Scan for the cell matching the given text and deliver its (X, Y) coordinate at center. 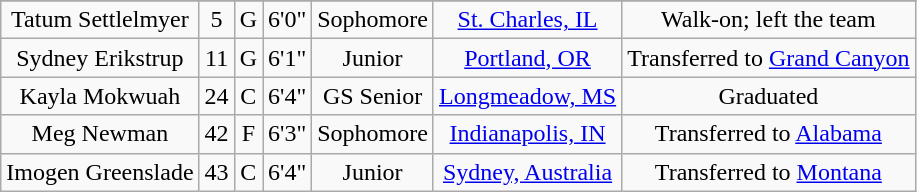
6'3" (288, 134)
Transferred to Alabama (768, 134)
Sydney Erikstrup (100, 58)
Longmeadow, MS (527, 96)
GS Senior (373, 96)
Kayla Mokwuah (100, 96)
Transferred to Grand Canyon (768, 58)
Sydney, Australia (527, 172)
Meg Newman (100, 134)
Imogen Greenslade (100, 172)
Portland, OR (527, 58)
Tatum Settlelmyer (100, 20)
F (248, 134)
Graduated (768, 96)
Walk-on; left the team (768, 20)
43 (216, 172)
24 (216, 96)
11 (216, 58)
Transferred to Montana (768, 172)
5 (216, 20)
6'0" (288, 20)
6'1" (288, 58)
Indianapolis, IN (527, 134)
42 (216, 134)
St. Charles, IL (527, 20)
